Capture the cell that displays the provided text and extract its (x, y) central coordinate. 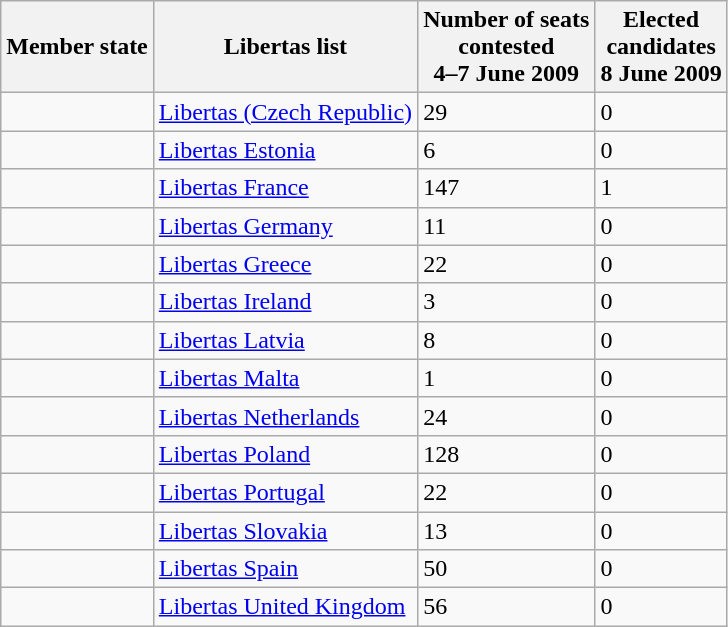
Libertas France (285, 188)
Libertas United Kingdom (285, 607)
Number of seatscontested4–7 June 2009 (506, 47)
11 (506, 226)
Libertas Germany (285, 226)
Libertas Estonia (285, 150)
Libertas Portugal (285, 492)
128 (506, 454)
8 (506, 340)
56 (506, 607)
Libertas Latvia (285, 340)
Libertas Netherlands (285, 416)
Libertas Greece (285, 264)
147 (506, 188)
29 (506, 112)
Libertas (Czech Republic) (285, 112)
3 (506, 302)
50 (506, 569)
Libertas list (285, 47)
Libertas Spain (285, 569)
Electedcandidates8 June 2009 (661, 47)
Member state (78, 47)
Libertas Slovakia (285, 531)
6 (506, 150)
Libertas Poland (285, 454)
Libertas Ireland (285, 302)
24 (506, 416)
13 (506, 531)
Libertas Malta (285, 378)
